Provide the [X, Y] coordinate of the cell's center where the given text is located.  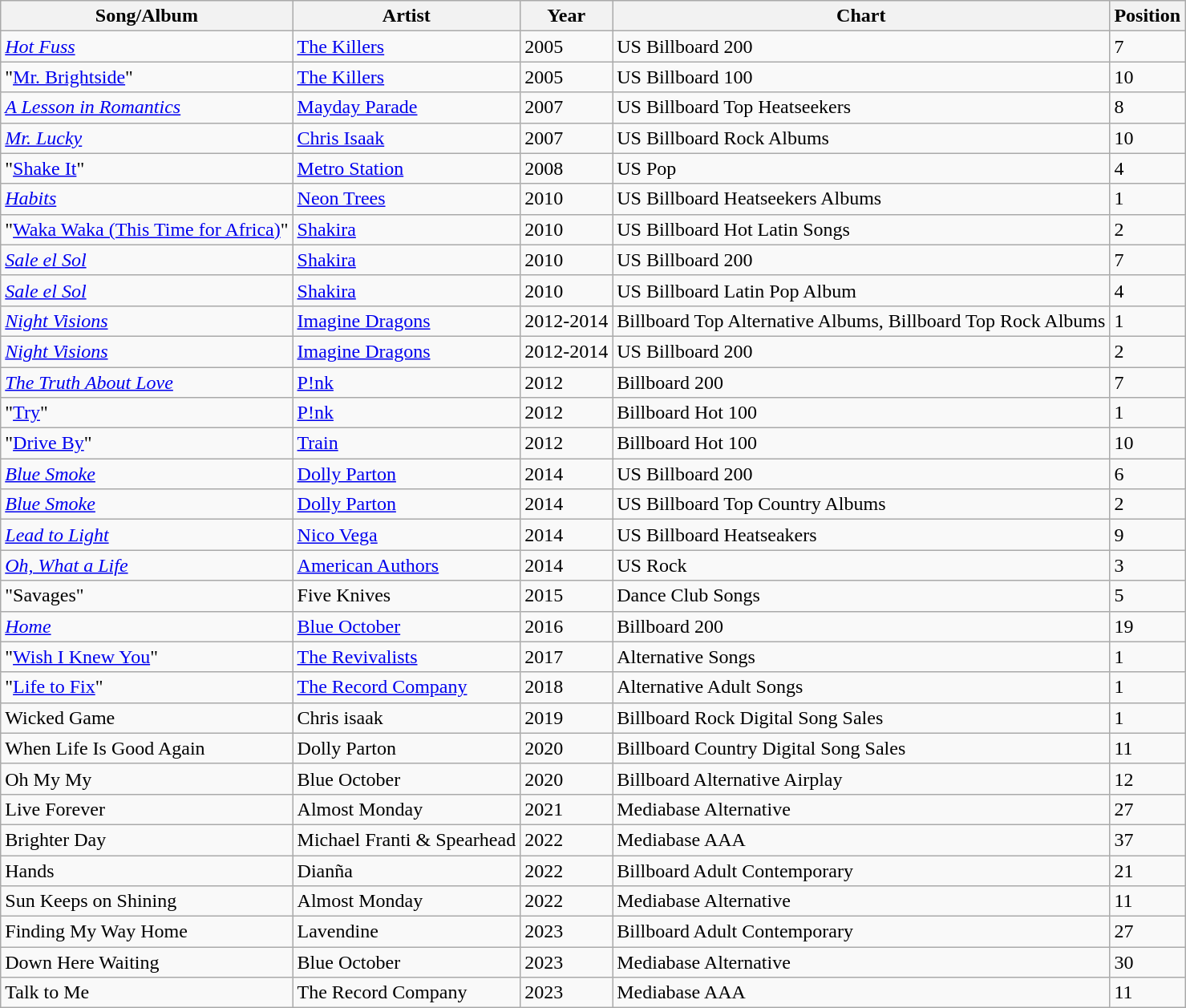
37 [1148, 840]
21 [1148, 870]
5 [1148, 596]
US Pop [861, 168]
Lavendine [407, 932]
Wicked Game [147, 718]
US Billboard Heatseakers [861, 535]
Lead to Light [147, 535]
2019 [566, 718]
Train [407, 443]
2008 [566, 168]
Hot Fuss [147, 47]
US Billboard Rock Albums [861, 138]
"Life to Fix" [147, 687]
US Rock [861, 565]
Mayday Parade [407, 107]
Sun Keeps on Shining [147, 901]
US Billboard Top Heatseekers [861, 107]
"Drive By" [147, 443]
The Truth About Love [147, 383]
US Billboard Hot Latin Songs [861, 229]
"Shake It" [147, 168]
Live Forever [147, 809]
When Life Is Good Again [147, 748]
Habits [147, 199]
"Try" [147, 413]
American Authors [407, 565]
19 [1148, 626]
Artist [407, 16]
Metro Station [407, 168]
Oh My My [147, 779]
8 [1148, 107]
Alternative Adult Songs [861, 687]
US Billboard Heatseekers Albums [861, 199]
12 [1148, 779]
30 [1148, 962]
Alternative Songs [861, 657]
Mr. Lucky [147, 138]
Billboard Alternative Airplay [861, 779]
Song/Album [147, 16]
"Savages" [147, 596]
Finding My Way Home [147, 932]
Billboard Rock Digital Song Sales [861, 718]
2021 [566, 809]
Home [147, 626]
Billboard Country Digital Song Sales [861, 748]
"Waka Waka (This Time for Africa)" [147, 229]
Brighter Day [147, 840]
Year [566, 16]
Hands [147, 870]
2015 [566, 596]
Dianña [407, 870]
Down Here Waiting [147, 962]
Neon Trees [407, 199]
Michael Franti & Spearhead [407, 840]
US Billboard Top Country Albums [861, 504]
Chris Isaak [407, 138]
2016 [566, 626]
Dance Club Songs [861, 596]
Nico Vega [407, 535]
Five Knives [407, 596]
9 [1148, 535]
Chart [861, 16]
Billboard Top Alternative Albums, Billboard Top Rock Albums [861, 321]
Talk to Me [147, 993]
A Lesson in Romantics [147, 107]
Oh, What a Life [147, 565]
"Mr. Brightside" [147, 77]
Chris isaak [407, 718]
The Revivalists [407, 657]
Position [1148, 16]
3 [1148, 565]
US Billboard Latin Pop Album [861, 290]
6 [1148, 474]
2018 [566, 687]
"Wish I Knew You" [147, 657]
US Billboard 100 [861, 77]
2017 [566, 657]
